For the text-containing cell, return its midpoint in [x, y] coordinate format. 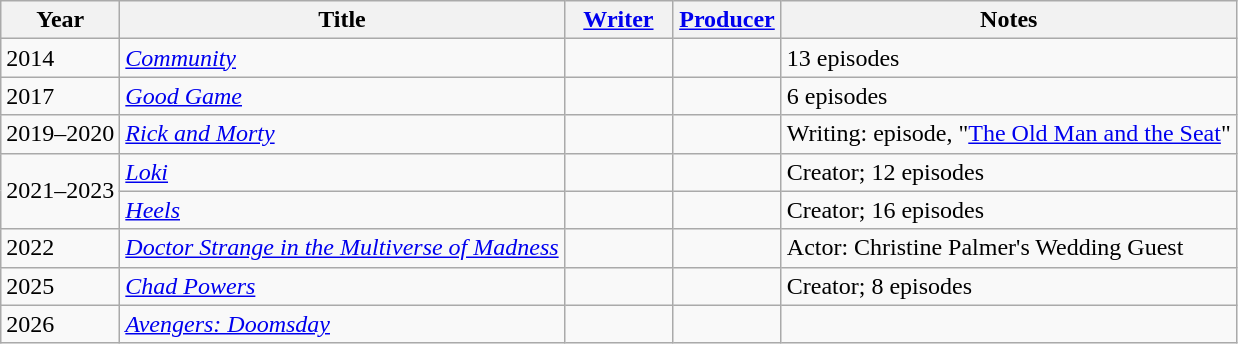
2017 [60, 96]
2019–2020 [60, 134]
2025 [60, 286]
Year [60, 20]
2021–2023 [60, 191]
Rick and Morty [342, 134]
2026 [60, 324]
Producer [728, 20]
2022 [60, 248]
Actor: Christine Palmer's Wedding Guest [1008, 248]
Creator; 12 episodes [1008, 172]
Notes [1008, 20]
Writer [618, 20]
Avengers: Doomsday [342, 324]
Creator; 16 episodes [1008, 210]
Good Game [342, 96]
13 episodes [1008, 58]
6 episodes [1008, 96]
Title [342, 20]
Chad Powers [342, 286]
Loki [342, 172]
2014 [60, 58]
Creator; 8 episodes [1008, 286]
Community [342, 58]
Heels [342, 210]
Doctor Strange in the Multiverse of Madness [342, 248]
Writing: episode, "The Old Man and the Seat" [1008, 134]
